Detect which cell encompasses the target text, then output its [X, Y] center coordinate. 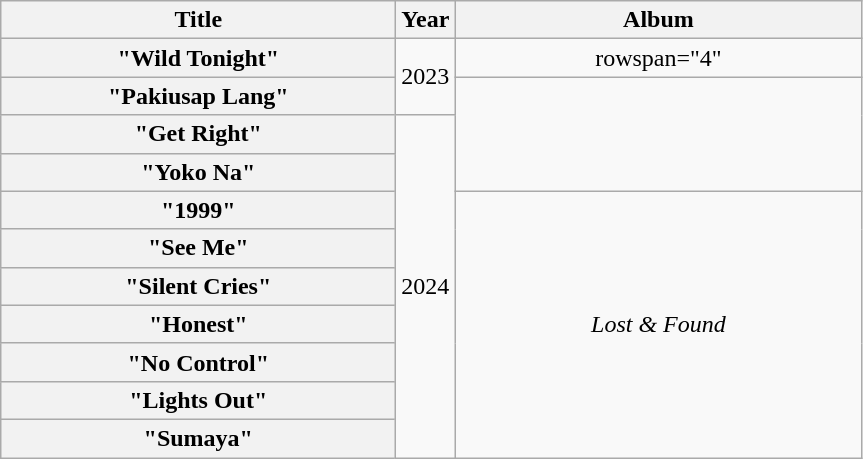
"No Control" [198, 362]
2024 [426, 286]
"Pakiusap Lang" [198, 96]
Album [658, 20]
Year [426, 20]
"Sumaya" [198, 438]
Title [198, 20]
2023 [426, 77]
"Silent Cries" [198, 286]
"See Me" [198, 248]
rowspan="4" [658, 58]
"Wild Tonight" [198, 58]
"1999" [198, 210]
"Yoko Na" [198, 172]
"Lights Out" [198, 400]
"Honest" [198, 324]
"Get Right" [198, 134]
Lost & Found [658, 324]
